Determine the [x, y] coordinate at the center of the cell enclosing the given text.  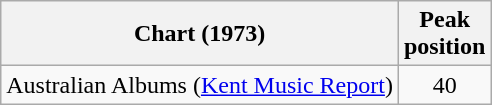
Peakposition [444, 34]
Chart (1973) [200, 34]
Australian Albums (Kent Music Report) [200, 85]
40 [444, 85]
